Return [x, y] of the center of cell containing provided text 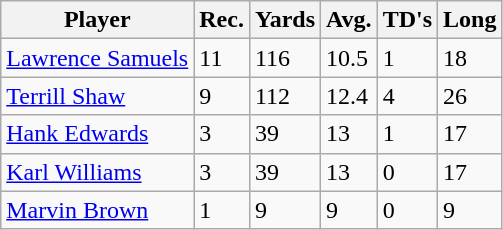
Marvin Brown [98, 210]
Player [98, 20]
Lawrence Samuels [98, 58]
Rec. [222, 20]
112 [284, 96]
12.4 [350, 96]
Hank Edwards [98, 134]
116 [284, 58]
Yards [284, 20]
4 [407, 96]
Avg. [350, 20]
Long [470, 20]
Terrill Shaw [98, 96]
11 [222, 58]
26 [470, 96]
TD's [407, 20]
10.5 [350, 58]
Karl Williams [98, 172]
18 [470, 58]
